Search for the cell housing the specified text and yield its (x, y) center coordinate. 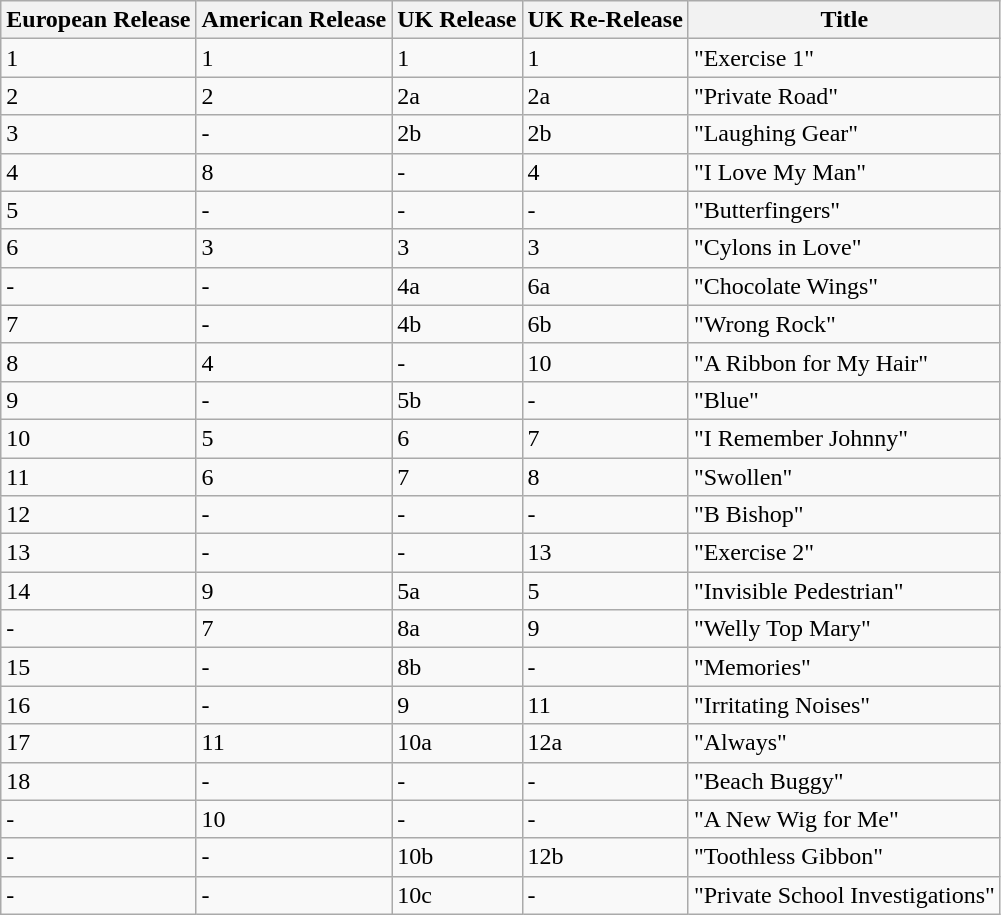
18 (98, 781)
4a (457, 286)
"Welly Top Mary" (844, 629)
"A Ribbon for My Hair" (844, 362)
12b (605, 857)
5a (457, 591)
10b (457, 857)
Title (844, 20)
UK Release (457, 20)
"Chocolate Wings" (844, 286)
"Butterfingers" (844, 210)
10a (457, 743)
10c (457, 895)
European Release (98, 20)
12 (98, 515)
5b (457, 400)
8b (457, 667)
"Laughing Gear" (844, 134)
"Wrong Rock" (844, 324)
17 (98, 743)
15 (98, 667)
"Invisible Pedestrian" (844, 591)
16 (98, 705)
6b (605, 324)
"Cylons in Love" (844, 248)
"Private Road" (844, 96)
"Always" (844, 743)
"B Bishop" (844, 515)
"I Love My Man" (844, 172)
"Memories" (844, 667)
UK Re-Release (605, 20)
"Private School Investigations" (844, 895)
"Irritating Noises" (844, 705)
"Swollen" (844, 477)
American Release (294, 20)
"Beach Buggy" (844, 781)
4b (457, 324)
"A New Wig for Me" (844, 819)
"I Remember Johnny" (844, 438)
"Exercise 2" (844, 553)
"Toothless Gibbon" (844, 857)
8a (457, 629)
"Exercise 1" (844, 58)
14 (98, 591)
"Blue" (844, 400)
12a (605, 743)
6a (605, 286)
